Locate the cell with the specified text and output its (X, Y) center coordinate. 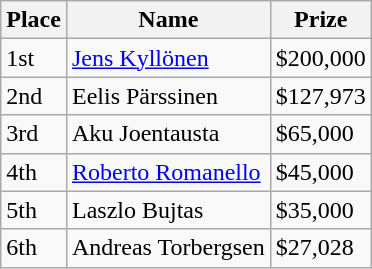
Andreas Torbergsen (168, 248)
3rd (34, 134)
$65,000 (320, 134)
Aku Joentausta (168, 134)
Name (168, 20)
Prize (320, 20)
$200,000 (320, 58)
6th (34, 248)
1st (34, 58)
Place (34, 20)
4th (34, 172)
$45,000 (320, 172)
Eelis Pärssinen (168, 96)
2nd (34, 96)
5th (34, 210)
Laszlo Bujtas (168, 210)
$127,973 (320, 96)
$35,000 (320, 210)
$27,028 (320, 248)
Jens Kyllönen (168, 58)
Roberto Romanello (168, 172)
